Extract the (x, y) coordinate from the center of the cell holding the provided text.  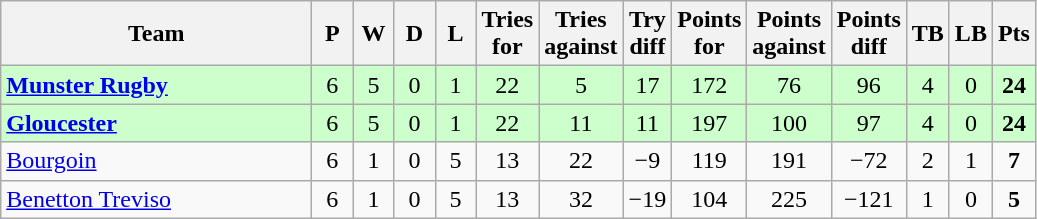
Munster Rugby (156, 85)
−121 (868, 199)
191 (789, 161)
Points against (789, 34)
7 (1014, 161)
97 (868, 123)
225 (789, 199)
−19 (648, 199)
−72 (868, 161)
Tries for (508, 34)
Try diff (648, 34)
104 (710, 199)
L (456, 34)
Benetton Treviso (156, 199)
197 (710, 123)
Points for (710, 34)
100 (789, 123)
P (332, 34)
Points diff (868, 34)
76 (789, 85)
−9 (648, 161)
TB (928, 34)
119 (710, 161)
172 (710, 85)
Gloucester (156, 123)
Team (156, 34)
Bourgoin (156, 161)
17 (648, 85)
LB (970, 34)
W (374, 34)
Tries against (581, 34)
96 (868, 85)
2 (928, 161)
D (414, 34)
32 (581, 199)
Pts (1014, 34)
